Find where the given text appears and provide that cell's center as [X, Y] coordinate. 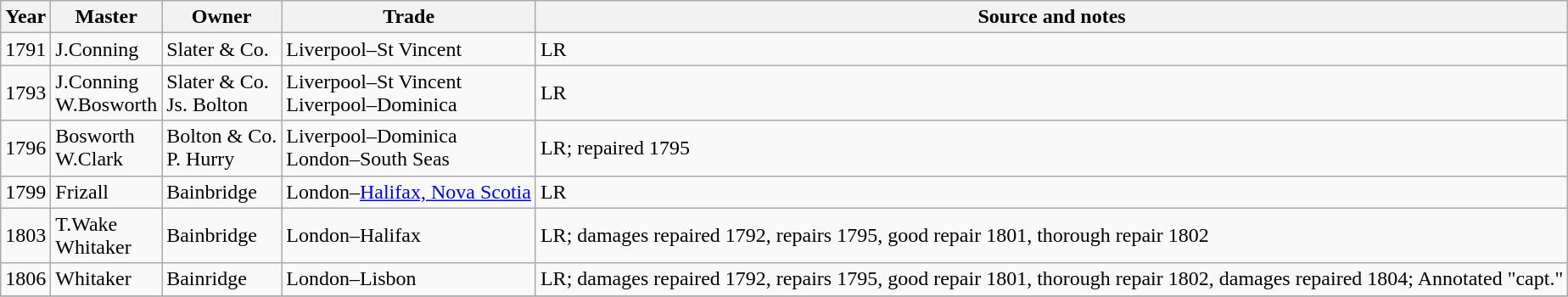
Owner [222, 17]
BosworthW.Clark [107, 148]
LR; damages repaired 1792, repairs 1795, good repair 1801, thorough repair 1802, damages repaired 1804; Annotated "capt." [1051, 279]
Slater & Co. [222, 49]
Liverpool–St Vincent [409, 49]
1793 [25, 93]
Trade [409, 17]
Year [25, 17]
T.WakeWhitaker [107, 236]
J.ConningW.Bosworth [107, 93]
Source and notes [1051, 17]
Slater & Co.Js. Bolton [222, 93]
1799 [25, 192]
London–Lisbon [409, 279]
J.Conning [107, 49]
Master [107, 17]
LR; damages repaired 1792, repairs 1795, good repair 1801, thorough repair 1802 [1051, 236]
London–Halifax [409, 236]
LR; repaired 1795 [1051, 148]
London–Halifax, Nova Scotia [409, 192]
Whitaker [107, 279]
Bainridge [222, 279]
1803 [25, 236]
1796 [25, 148]
Liverpool–DominicaLondon–South Seas [409, 148]
Frizall [107, 192]
1791 [25, 49]
Liverpool–St VincentLiverpool–Dominica [409, 93]
Bolton & Co.P. Hurry [222, 148]
1806 [25, 279]
